Scan for the cell matching the given text and deliver its [X, Y] coordinate at center. 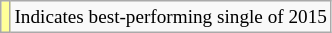
Indicates best-performing single of 2015 [171, 17]
